Identify which cell holds the provided text, then report its [X, Y] central coordinate. 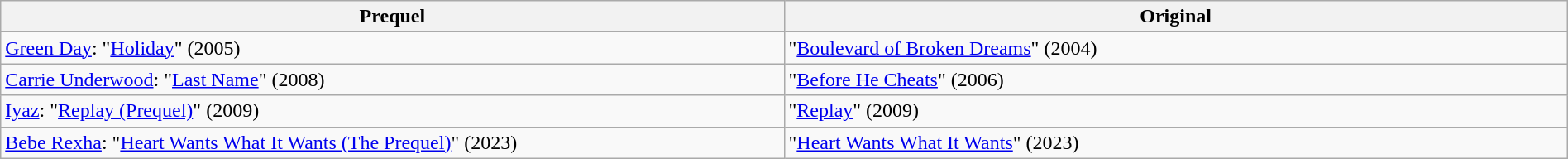
Carrie Underwood: "Last Name" (2008) [392, 79]
"Boulevard of Broken Dreams" (2004) [1176, 48]
"Replay" (2009) [1176, 111]
Green Day: "Holiday" (2005) [392, 48]
"Heart Wants What It Wants" (2023) [1176, 142]
Prequel [392, 17]
Iyaz: "Replay (Prequel)" (2009) [392, 111]
Original [1176, 17]
Bebe Rexha: "Heart Wants What It Wants (The Prequel)" (2023) [392, 142]
"Before He Cheats" (2006) [1176, 79]
